Extract the [X, Y] coordinate from the center of the cell holding the provided text.  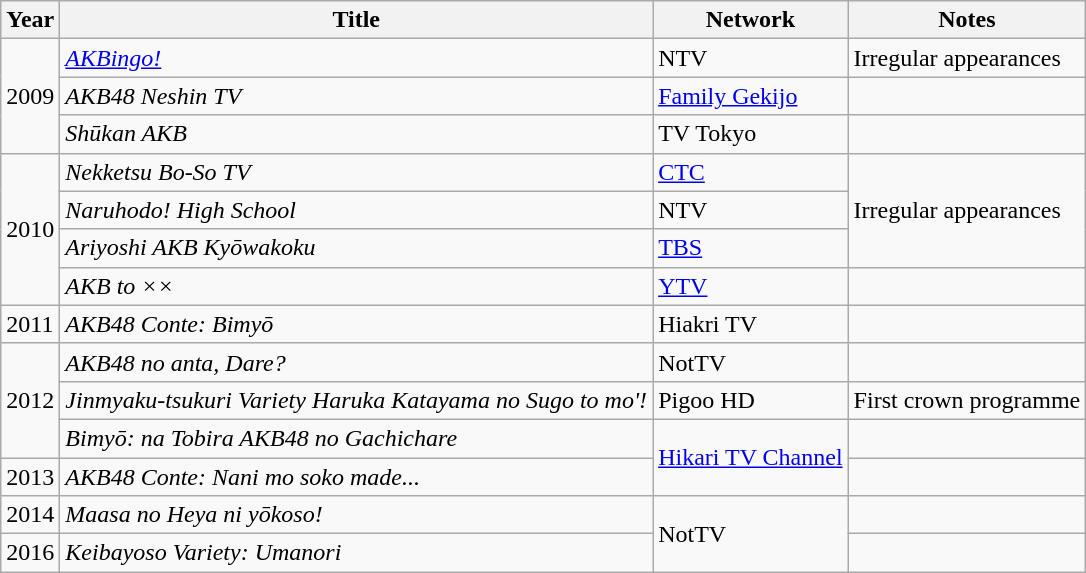
Bimyō: na Tobira AKB48 no Gachichare [356, 438]
2009 [30, 96]
CTC [750, 172]
Maasa no Heya ni yōkoso! [356, 515]
2016 [30, 553]
Hiakri TV [750, 324]
2012 [30, 400]
AKB to ×× [356, 286]
Keibayoso Variety: Umanori [356, 553]
AKB48 Conte: Nani mo soko made... [356, 477]
2011 [30, 324]
Naruhodo! High School [356, 210]
Ariyoshi AKB Kyōwakoku [356, 248]
YTV [750, 286]
Hikari TV Channel [750, 457]
Network [750, 20]
2010 [30, 229]
AKBingo! [356, 58]
Pigoo HD [750, 400]
TBS [750, 248]
AKB48 Neshin TV [356, 96]
AKB48 Conte: Bimyō [356, 324]
Shūkan AKB [356, 134]
Notes [967, 20]
AKB48 no anta, Dare? [356, 362]
2013 [30, 477]
Nekketsu Bo-So TV [356, 172]
Family Gekijo [750, 96]
Jinmyaku-tsukuri Variety Haruka Katayama no Sugo to mo'! [356, 400]
Title [356, 20]
First crown programme [967, 400]
2014 [30, 515]
Year [30, 20]
TV Tokyo [750, 134]
